Identify which cell holds the provided text, then report its [X, Y] central coordinate. 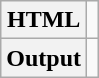
Output [44, 58]
HTML [44, 20]
